For the text-containing cell, return its midpoint in (x, y) coordinate format. 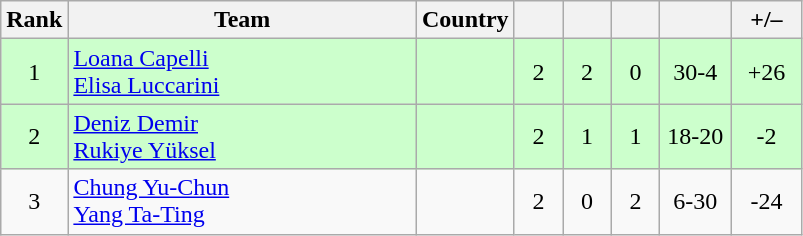
-24 (766, 202)
Loana CapelliElisa Luccarini (242, 72)
Chung Yu-ChunYang Ta-Ting (242, 202)
+26 (766, 72)
3 (34, 202)
Country (465, 20)
6-30 (696, 202)
+/– (766, 20)
Deniz DemirRukiye Yüksel (242, 136)
18-20 (696, 136)
Team (242, 20)
-2 (766, 136)
Rank (34, 20)
30-4 (696, 72)
